Return [x, y] of the center of cell containing provided text 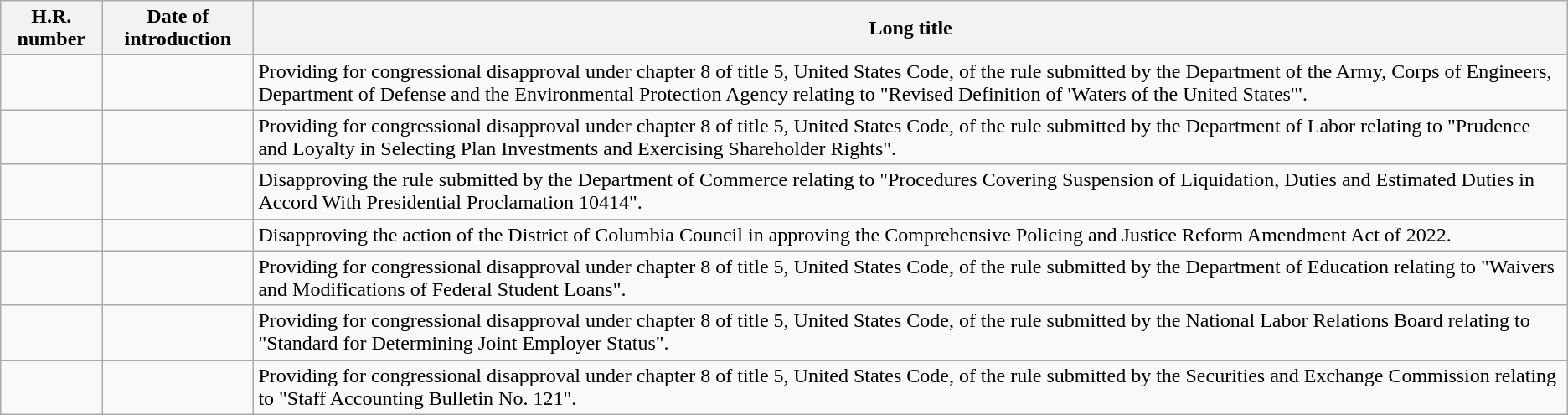
H.R. number [52, 29]
Date of introduction [178, 29]
Long title [910, 29]
Disapproving the action of the District of Columbia Council in approving the Comprehensive Policing and Justice Reform Amendment Act of 2022. [910, 235]
